Output the [x, y] coordinate of the center of the cell containing the given text.  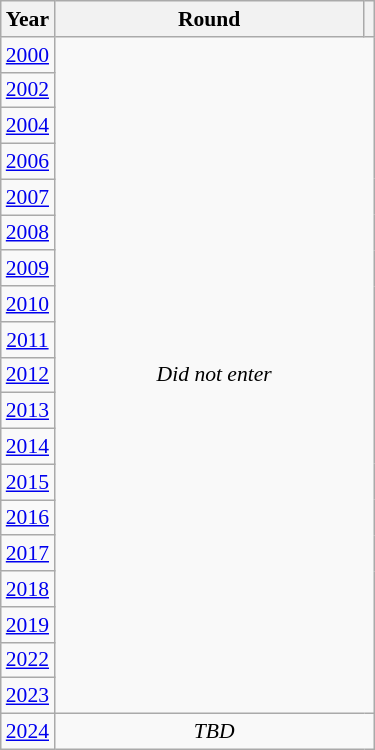
2016 [28, 518]
2018 [28, 589]
2012 [28, 375]
2002 [28, 90]
2004 [28, 126]
TBD [214, 732]
2022 [28, 660]
Year [28, 19]
Did not enter [214, 376]
2011 [28, 340]
2000 [28, 55]
2010 [28, 304]
Round [209, 19]
2009 [28, 269]
2014 [28, 447]
2023 [28, 696]
2015 [28, 482]
2024 [28, 732]
2008 [28, 233]
2017 [28, 554]
2013 [28, 411]
2006 [28, 162]
2019 [28, 625]
2007 [28, 197]
